Locate the cell with the specified text and output its (X, Y) center coordinate. 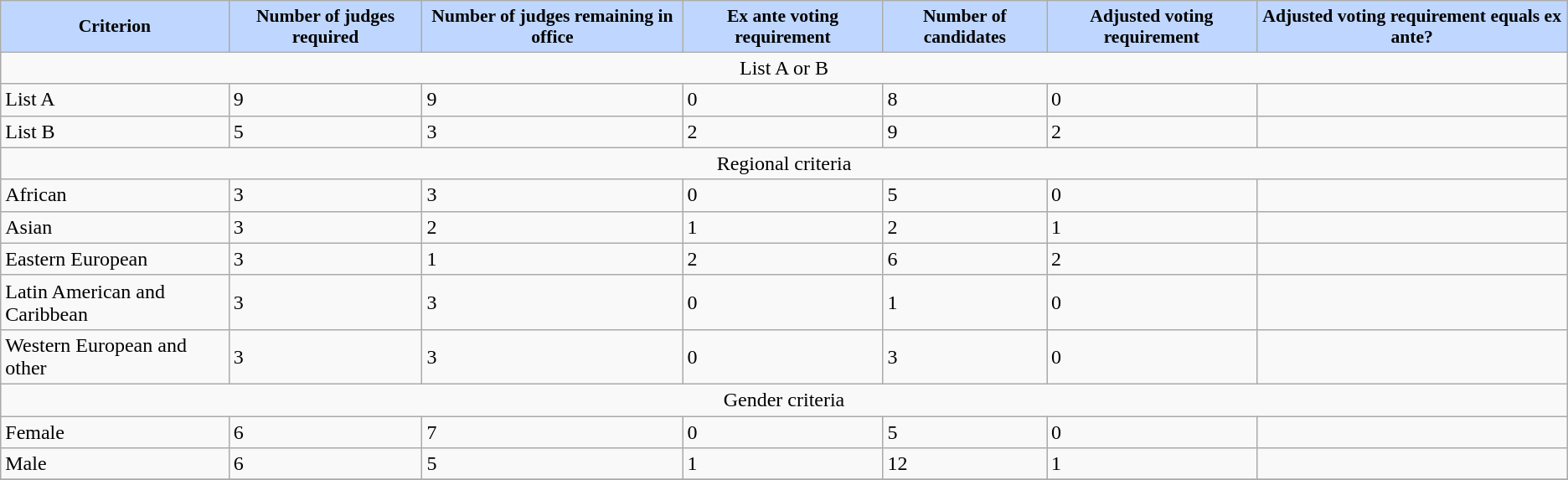
Asian (115, 227)
Adjusted voting requirement (1153, 27)
Number of judges remaining in office (553, 27)
List A (115, 100)
List B (115, 132)
7 (553, 431)
Regional criteria (784, 163)
Adjusted voting requirement equals ex ante? (1412, 27)
Gender criteria (784, 400)
Eastern European (115, 259)
List A or B (784, 68)
Number of candidates (965, 27)
Western European and other (115, 357)
Criterion (115, 27)
Number of judges required (325, 27)
8 (965, 100)
African (115, 195)
Female (115, 431)
Male (115, 464)
12 (965, 464)
Latin American and Caribbean (115, 302)
Ex ante voting requirement (782, 27)
